Locate the cell with the specified text and output its (X, Y) center coordinate. 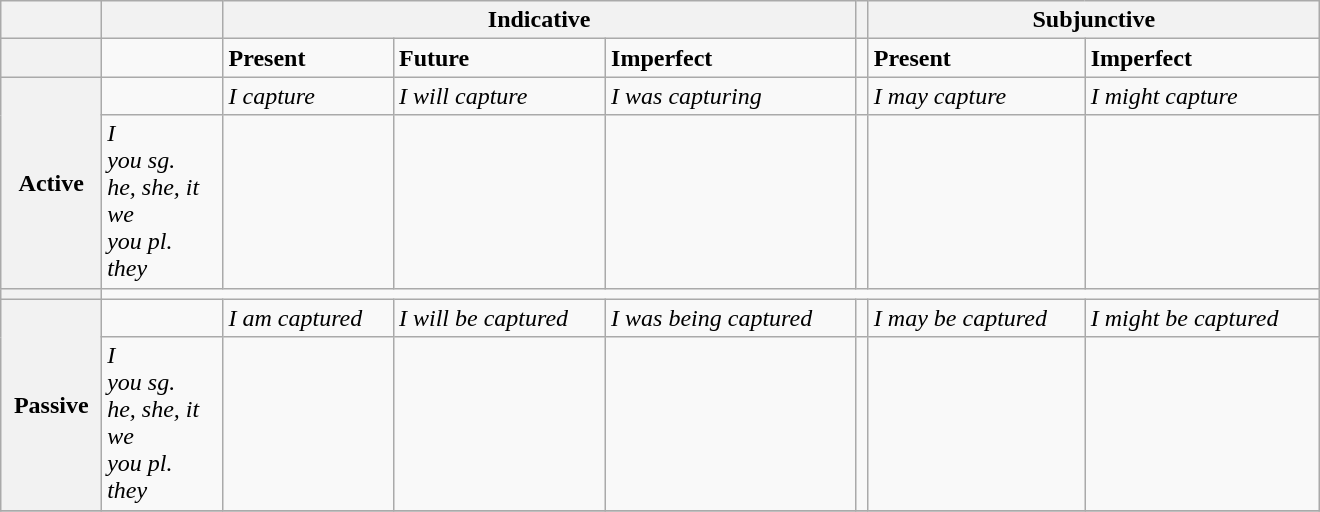
I may capture (976, 96)
Active (52, 182)
I was capturing (731, 96)
I will capture (499, 96)
I will be captured (499, 318)
Indicative (539, 20)
Subjunctive (1094, 20)
I might capture (1202, 96)
I might be captured (1202, 318)
Future (499, 58)
Passive (52, 404)
I capture (308, 96)
I am captured (308, 318)
I may be captured (976, 318)
I was being captured (731, 318)
